Detect which cell encompasses the target text, then output its (X, Y) center coordinate. 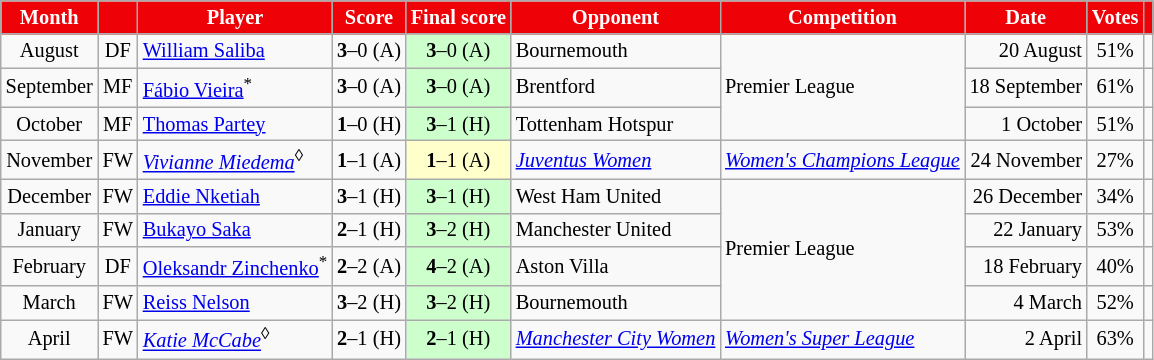
Reiss Nelson (235, 302)
October (50, 124)
1–0 (H) (369, 124)
Brentford (616, 88)
August (50, 51)
18 February (1026, 266)
63% (1115, 338)
William Saliba (235, 51)
Juventus Women (616, 160)
Bukayo Saka (235, 230)
20 August (1026, 51)
Score (369, 17)
Oleksandr Zinchenko* (235, 266)
52% (1115, 302)
Final score (458, 17)
40% (1115, 266)
Month (50, 17)
Votes (1115, 17)
Women's Champions League (842, 160)
Date (1026, 17)
Thomas Partey (235, 124)
Katie McCabe◊ (235, 338)
February (50, 266)
November (50, 160)
March (50, 302)
4–2 (A) (458, 266)
Competition (842, 17)
Manchester City Women (616, 338)
26 December (1026, 196)
22 January (1026, 230)
Fábio Vieira* (235, 88)
Vivianne Miedema◊ (235, 160)
34% (1115, 196)
December (50, 196)
2 April (1026, 338)
4 March (1026, 302)
Player (235, 17)
April (50, 338)
53% (1115, 230)
Tottenham Hotspur (616, 124)
Eddie Nketiah (235, 196)
24 November (1026, 160)
1 October (1026, 124)
Opponent (616, 17)
Aston Villa (616, 266)
West Ham United (616, 196)
2–2 (A) (369, 266)
27% (1115, 160)
Manchester United (616, 230)
61% (1115, 88)
January (50, 230)
18 September (1026, 88)
September (50, 88)
Women's Super League (842, 338)
